Return the (X, Y) coordinate for the center point of the cell that contains the specified text.  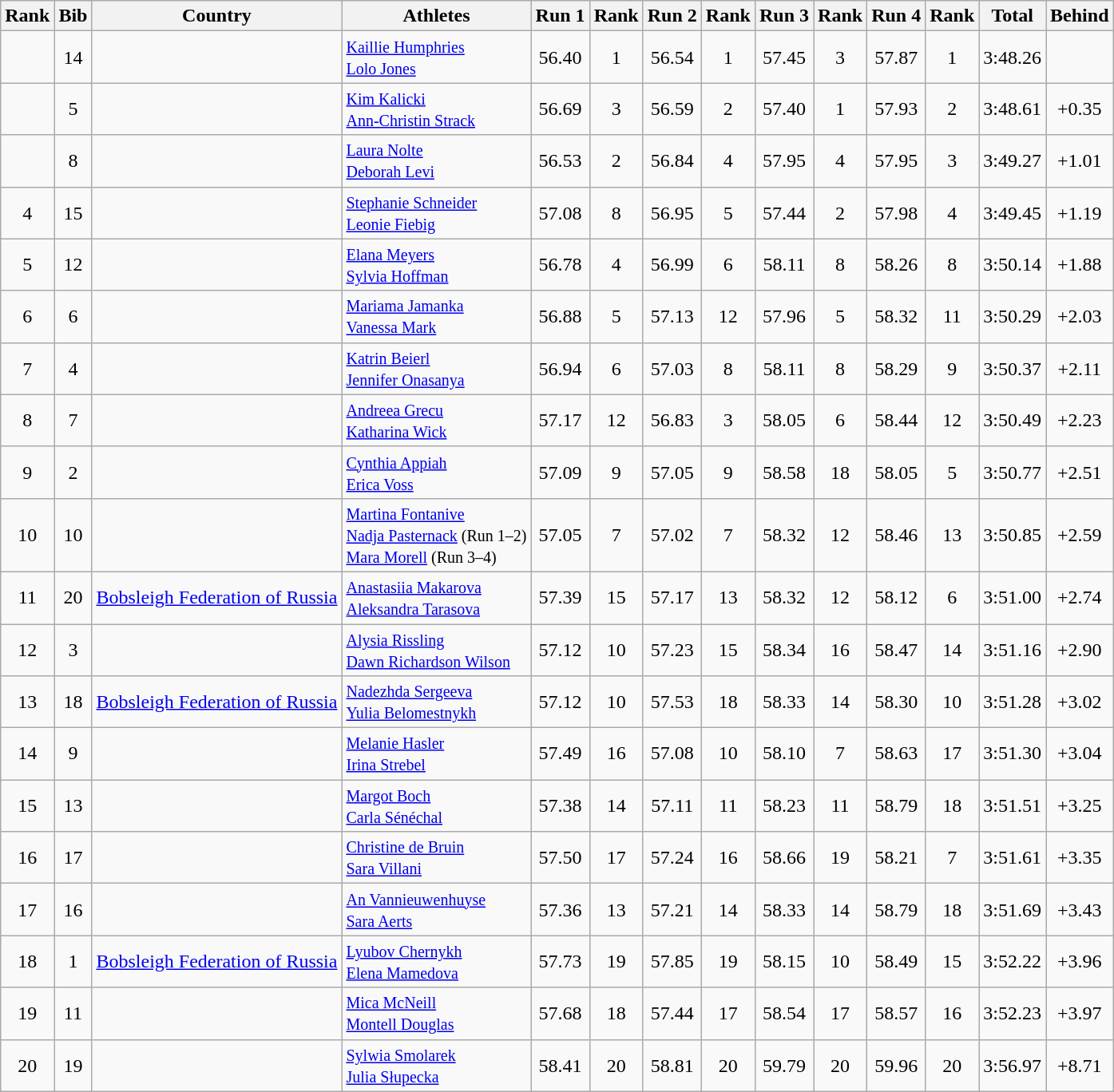
3:51.51 (1013, 806)
58.81 (672, 1065)
Run 1 (561, 16)
58.34 (784, 650)
Katrin BeierlJennifer Onasanya (436, 369)
58.21 (896, 857)
58.66 (784, 857)
57.02 (672, 535)
3:56.97 (1013, 1065)
57.68 (561, 1014)
3:49.27 (1013, 161)
+2.51 (1080, 473)
57.45 (784, 57)
An VannieuwenhuyseSara Aerts (436, 910)
Cynthia AppiahErica Voss (436, 473)
Margot BochCarla Sénéchal (436, 806)
57.09 (561, 473)
Behind (1080, 16)
3:51.28 (1013, 702)
58.54 (784, 1014)
3:48.61 (1013, 109)
+2.59 (1080, 535)
57.50 (561, 857)
3:51.30 (1013, 754)
58.30 (896, 702)
+3.43 (1080, 910)
+2.11 (1080, 369)
3:50.77 (1013, 473)
Nadezhda SergeevaYulia Belomestnykh (436, 702)
57.87 (896, 57)
Lyubov ChernykhElena Mamedova (436, 961)
57.96 (784, 316)
3:52.23 (1013, 1014)
58.29 (896, 369)
Elana MeyersSylvia Hoffman (436, 265)
Bib (73, 16)
+3.02 (1080, 702)
Run 4 (896, 16)
Anastasiia MakarovaAleksandra Tarasova (436, 597)
58.12 (896, 597)
58.57 (896, 1014)
Alysia RisslingDawn Richardson Wilson (436, 650)
57.49 (561, 754)
3:48.26 (1013, 57)
59.79 (784, 1065)
3:51.16 (1013, 650)
56.83 (672, 420)
3:50.85 (1013, 535)
56.84 (672, 161)
Andreea GrecuKatharina Wick (436, 420)
+3.04 (1080, 754)
Mariama JamankaVanessa Mark (436, 316)
58.49 (896, 961)
3:50.37 (1013, 369)
56.40 (561, 57)
56.99 (672, 265)
Athletes (436, 16)
56.95 (672, 212)
58.41 (561, 1065)
3:50.29 (1013, 316)
59.96 (896, 1065)
57.73 (561, 961)
56.69 (561, 109)
56.53 (561, 161)
57.93 (896, 109)
58.58 (784, 473)
57.39 (561, 597)
3:52.22 (1013, 961)
+1.19 (1080, 212)
+3.35 (1080, 857)
56.54 (672, 57)
3:50.14 (1013, 265)
57.11 (672, 806)
+3.96 (1080, 961)
58.15 (784, 961)
57.36 (561, 910)
57.38 (561, 806)
+2.23 (1080, 420)
+3.97 (1080, 1014)
3:51.00 (1013, 597)
Kim KalickiAnn-Christin Strack (436, 109)
+0.35 (1080, 109)
+2.74 (1080, 597)
57.24 (672, 857)
Kaillie HumphriesLolo Jones (436, 57)
57.53 (672, 702)
56.94 (561, 369)
57.40 (784, 109)
Stephanie SchneiderLeonie Fiebig (436, 212)
+8.71 (1080, 1065)
57.98 (896, 212)
3:51.69 (1013, 910)
58.10 (784, 754)
+2.03 (1080, 316)
Run 2 (672, 16)
Country (217, 16)
58.46 (896, 535)
58.44 (896, 420)
57.23 (672, 650)
3:51.61 (1013, 857)
+2.90 (1080, 650)
Mica McNeillMontell Douglas (436, 1014)
58.23 (784, 806)
Laura NolteDeborah Levi (436, 161)
57.21 (672, 910)
Christine de BruinSara Villani (436, 857)
Total (1013, 16)
Martina FontaniveNadja Pasternack (Run 1–2)Mara Morell (Run 3–4) (436, 535)
+3.25 (1080, 806)
Sylwia SmolarekJulia Słupecka (436, 1065)
57.13 (672, 316)
57.03 (672, 369)
57.85 (672, 961)
58.26 (896, 265)
Run 3 (784, 16)
+1.01 (1080, 161)
56.78 (561, 265)
56.88 (561, 316)
58.63 (896, 754)
Melanie HaslerIrina Strebel (436, 754)
3:50.49 (1013, 420)
58.47 (896, 650)
+1.88 (1080, 265)
3:49.45 (1013, 212)
56.59 (672, 109)
